Output the [x, y] coordinate of the center of the cell containing the given text.  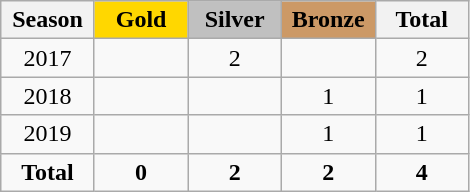
2018 [48, 96]
0 [141, 172]
Season [48, 20]
Gold [141, 20]
2017 [48, 58]
Bronze [328, 20]
2019 [48, 134]
Silver [235, 20]
4 [422, 172]
